Detect which cell encompasses the target text, then output its [x, y] center coordinate. 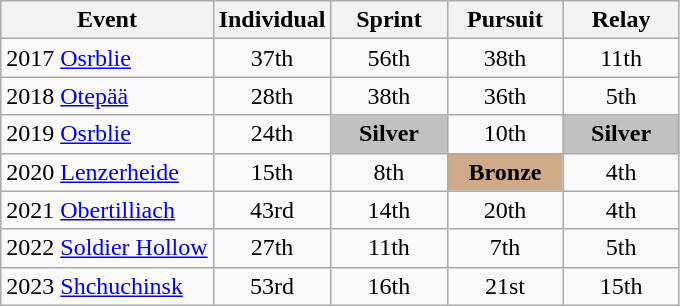
28th [272, 96]
36th [505, 96]
10th [505, 134]
43rd [272, 210]
2018 Otepää [107, 96]
20th [505, 210]
2017 Osrblie [107, 58]
Bronze [505, 172]
8th [389, 172]
Pursuit [505, 20]
21st [505, 286]
2023 Shchuchinsk [107, 286]
16th [389, 286]
Event [107, 20]
Individual [272, 20]
2019 Osrblie [107, 134]
37th [272, 58]
56th [389, 58]
2022 Soldier Hollow [107, 248]
27th [272, 248]
2021 Obertilliach [107, 210]
7th [505, 248]
24th [272, 134]
2020 Lenzerheide [107, 172]
14th [389, 210]
Sprint [389, 20]
53rd [272, 286]
Relay [621, 20]
